Pinpoint the cell where the given text exists, returning its [x, y] midpoint coordinate. 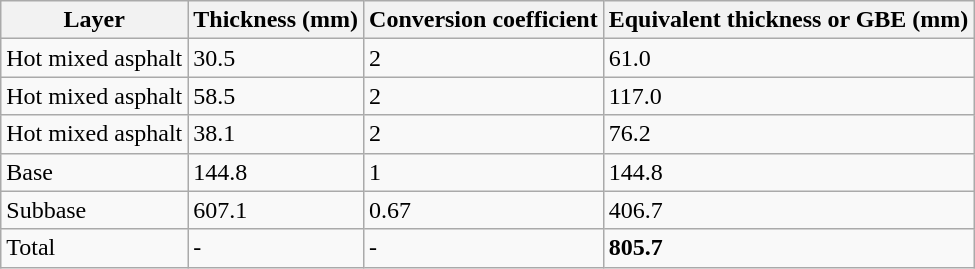
Subbase [94, 210]
Thickness (mm) [276, 20]
805.7 [788, 248]
406.7 [788, 210]
0.67 [484, 210]
Equivalent thickness or GBE (mm) [788, 20]
58.5 [276, 96]
607.1 [276, 210]
38.1 [276, 134]
76.2 [788, 134]
Conversion coefficient [484, 20]
117.0 [788, 96]
Total [94, 248]
Base [94, 172]
1 [484, 172]
30.5 [276, 58]
61.0 [788, 58]
Layer [94, 20]
